Determine the [X, Y] coordinate at the center of the cell enclosing the given text.  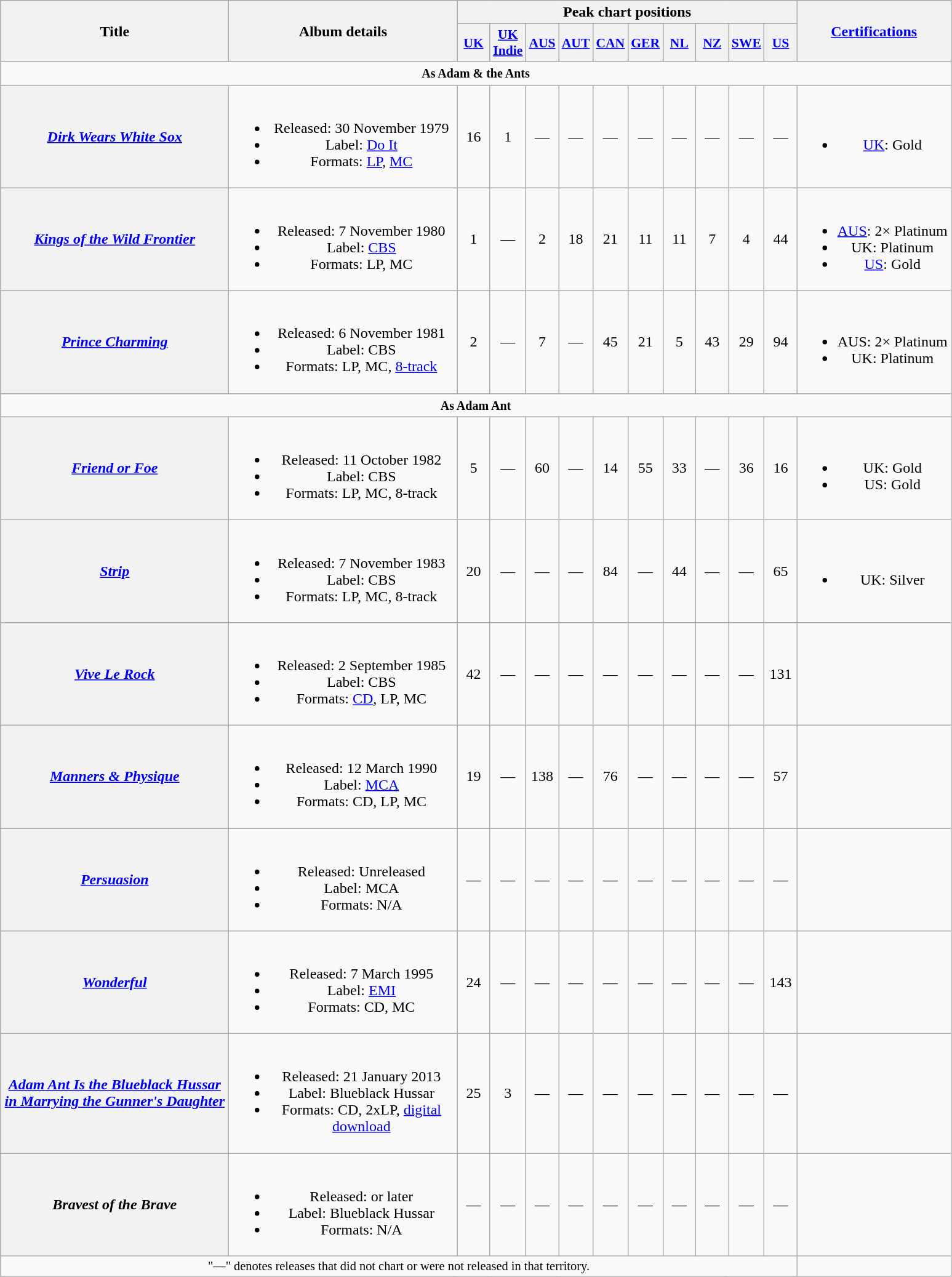
43 [711, 342]
Released: 2 September 1985Label: CBSFormats: CD, LP, MC [343, 673]
84 [610, 571]
SWE [746, 43]
24 [474, 982]
Wonderful [114, 982]
AUS [542, 43]
4 [746, 239]
45 [610, 342]
42 [474, 673]
Released: 6 November 1981Label: CBSFormats: LP, MC, 8-track [343, 342]
Released: 7 November 1983Label: CBSFormats: LP, MC, 8-track [343, 571]
36 [746, 468]
UK: GoldUS: Gold [874, 468]
UKIndie [508, 43]
65 [780, 571]
Bravest of the Brave [114, 1205]
94 [780, 342]
Released: or laterLabel: Blueblack HussarFormats: N/A [343, 1205]
Album details [343, 31]
Kings of the Wild Frontier [114, 239]
UK [474, 43]
25 [474, 1094]
US [780, 43]
NL [679, 43]
CAN [610, 43]
14 [610, 468]
Strip [114, 571]
Vive Le Rock [114, 673]
18 [576, 239]
Adam Ant Is the Blueblack Hussar in Marrying the Gunner's Daughter [114, 1094]
3 [508, 1094]
57 [780, 777]
AUS: 2× PlatinumUK: Platinum [874, 342]
As Adam & the Ants [476, 73]
Manners & Physique [114, 777]
Persuasion [114, 880]
Released: 7 November 1980Label: CBSFormats: LP, MC [343, 239]
Released: 30 November 1979Label: Do ItFormats: LP, MC [343, 137]
20 [474, 571]
29 [746, 342]
UK: Gold [874, 137]
Dirk Wears White Sox [114, 137]
19 [474, 777]
Released: 12 March 1990Label: MCAFormats: CD, LP, MC [343, 777]
Released: 7 March 1995Label: EMIFormats: CD, MC [343, 982]
33 [679, 468]
Prince Charming [114, 342]
Friend or Foe [114, 468]
143 [780, 982]
"—" denotes releases that did not chart or were not released in that territory. [399, 1267]
Title [114, 31]
Peak chart positions [627, 12]
138 [542, 777]
As Adam Ant [476, 405]
NZ [711, 43]
76 [610, 777]
Released: 21 January 2013Label: Blueblack HussarFormats: CD, 2xLP, digital download [343, 1094]
GER [645, 43]
60 [542, 468]
Released: 11 October 1982Label: CBSFormats: LP, MC, 8-track [343, 468]
UK: Silver [874, 571]
Released: Unreleased Label: MCAFormats: N/A [343, 880]
AUS: 2× PlatinumUK: PlatinumUS: Gold [874, 239]
AUT [576, 43]
131 [780, 673]
Certifications [874, 31]
55 [645, 468]
